Determine the [x, y] coordinate at the center of the cell enclosing the given text.  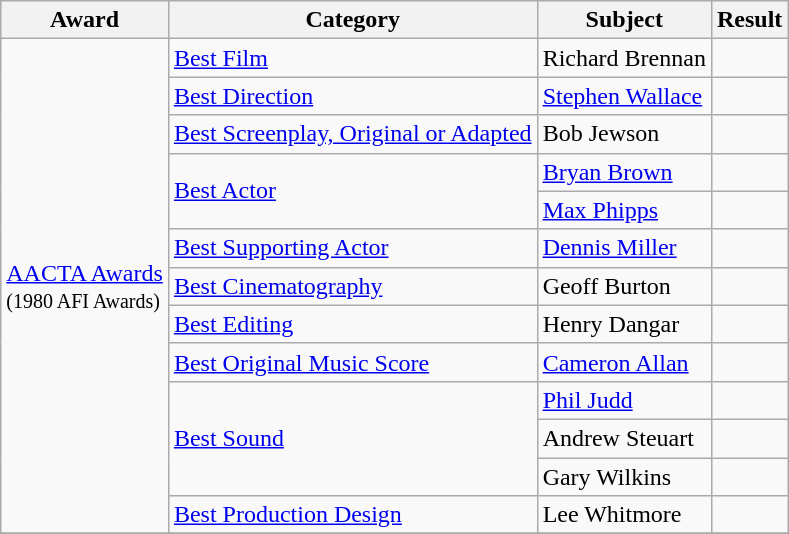
Best Cinematography [352, 286]
Result [749, 20]
AACTA Awards(1980 AFI Awards) [85, 286]
Best Supporting Actor [352, 248]
Best Original Music Score [352, 362]
Bob Jewson [624, 134]
Andrew Steuart [624, 438]
Best Film [352, 58]
Best Production Design [352, 515]
Best Editing [352, 324]
Subject [624, 20]
Lee Whitmore [624, 515]
Stephen Wallace [624, 96]
Award [85, 20]
Cameron Allan [624, 362]
Geoff Burton [624, 286]
Max Phipps [624, 210]
Bryan Brown [624, 172]
Best Screenplay, Original or Adapted [352, 134]
Best Actor [352, 191]
Best Direction [352, 96]
Category [352, 20]
Gary Wilkins [624, 477]
Best Sound [352, 438]
Richard Brennan [624, 58]
Henry Dangar [624, 324]
Phil Judd [624, 400]
Dennis Miller [624, 248]
